Pinpoint the cell where the given text exists, returning its (X, Y) midpoint coordinate. 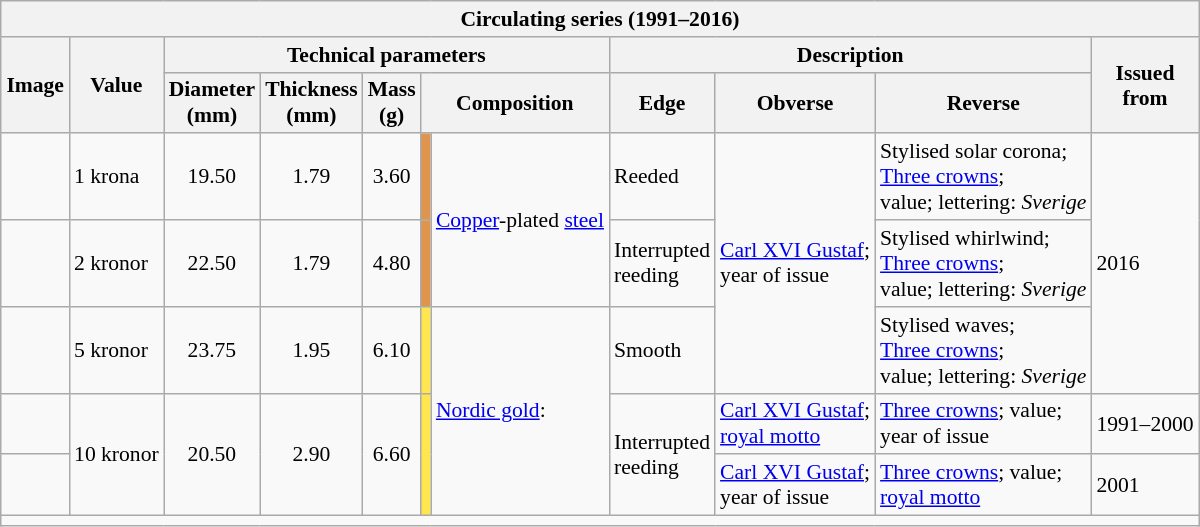
Composition (515, 102)
19.50 (212, 176)
Stylised waves;Three crowns;value; lettering: Sverige (983, 350)
Edge (662, 102)
Three crowns; value;year of issue (983, 424)
Reeded (662, 176)
Nordic gold: (520, 410)
Diameter(mm) (212, 102)
10 kronor (116, 454)
Thickness(mm) (312, 102)
Obverse (795, 102)
3.60 (392, 176)
Reverse (983, 102)
Value (116, 84)
2 kronor (116, 264)
23.75 (212, 350)
Smooth (662, 350)
2001 (1144, 484)
Technical parameters (386, 54)
4.80 (392, 264)
1991–2000 (1144, 424)
Circulating series (1991–2016) (600, 19)
22.50 (212, 264)
2016 (1144, 263)
1 krona (116, 176)
20.50 (212, 454)
Description (850, 54)
6.60 (392, 454)
Stylised whirlwind;Three crowns;value; lettering: Sverige (983, 264)
1.95 (312, 350)
2.90 (312, 454)
Stylised solar corona;Three crowns;value; lettering: Sverige (983, 176)
Mass(g) (392, 102)
5 kronor (116, 350)
6.10 (392, 350)
Issuedfrom (1144, 84)
Carl XVI Gustaf;royal motto (795, 424)
Copper-plated steel (520, 220)
Image (35, 84)
Three crowns; value;royal motto (983, 484)
